Scan for the cell matching the given text and deliver its (x, y) coordinate at center. 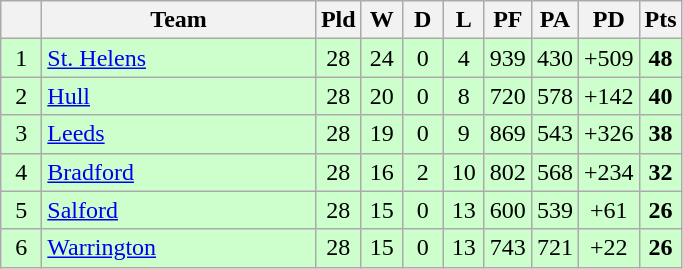
W (382, 20)
539 (554, 210)
9 (464, 134)
PA (554, 20)
Warrington (179, 248)
24 (382, 58)
10 (464, 172)
Salford (179, 210)
869 (508, 134)
Pts (660, 20)
543 (554, 134)
3 (22, 134)
Hull (179, 96)
720 (508, 96)
48 (660, 58)
32 (660, 172)
Pld (338, 20)
St. Helens (179, 58)
D (422, 20)
+142 (608, 96)
721 (554, 248)
5 (22, 210)
+509 (608, 58)
19 (382, 134)
PF (508, 20)
600 (508, 210)
568 (554, 172)
6 (22, 248)
40 (660, 96)
16 (382, 172)
430 (554, 58)
1 (22, 58)
743 (508, 248)
PD (608, 20)
8 (464, 96)
Leeds (179, 134)
20 (382, 96)
L (464, 20)
+234 (608, 172)
939 (508, 58)
578 (554, 96)
Team (179, 20)
Bradford (179, 172)
802 (508, 172)
+22 (608, 248)
38 (660, 134)
+326 (608, 134)
+61 (608, 210)
